Determine the (X, Y) coordinate at the center of the cell enclosing the given text.  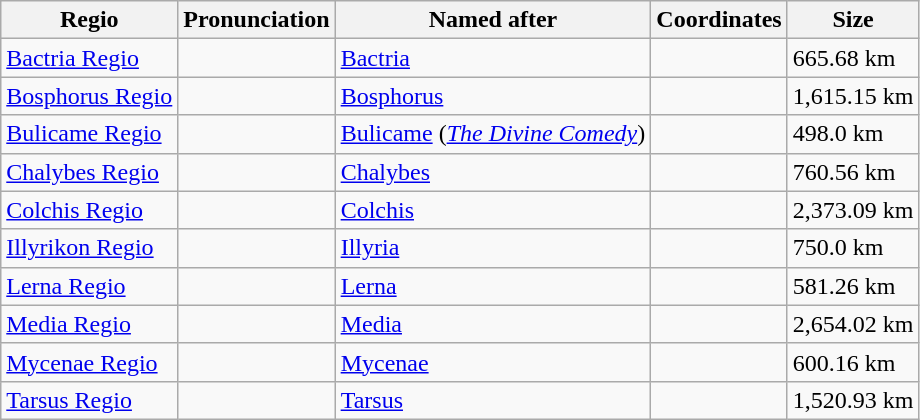
Bactria Regio (90, 58)
Illyria (493, 248)
Colchis (493, 210)
Size (853, 20)
2,654.02 km (853, 324)
Lerna Regio (90, 286)
Tarsus Regio (90, 400)
Pronunciation (256, 20)
498.0 km (853, 134)
Colchis Regio (90, 210)
Coordinates (719, 20)
Bulicame Regio (90, 134)
Lerna (493, 286)
1,520.93 km (853, 400)
2,373.09 km (853, 210)
600.16 km (853, 362)
Media Regio (90, 324)
Mycenae (493, 362)
Illyrikon Regio (90, 248)
665.68 km (853, 58)
1,615.15 km (853, 96)
Bosphorus Regio (90, 96)
Chalybes Regio (90, 172)
Bosphorus (493, 96)
750.0 km (853, 248)
Chalybes (493, 172)
581.26 km (853, 286)
Bactria (493, 58)
Regio (90, 20)
Mycenae Regio (90, 362)
Media (493, 324)
Bulicame (The Divine Comedy) (493, 134)
Tarsus (493, 400)
760.56 km (853, 172)
Named after (493, 20)
